Capture the cell that displays the provided text and extract its (x, y) central coordinate. 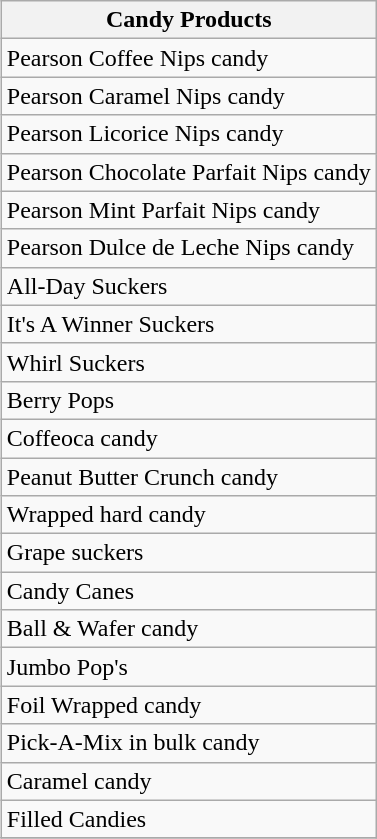
Pick-A-Mix in bulk candy (188, 743)
Caramel candy (188, 781)
Coffeoca candy (188, 438)
Pearson Mint Parfait Nips candy (188, 210)
Pearson Caramel Nips candy (188, 96)
Jumbo Pop's (188, 667)
Pearson Licorice Nips candy (188, 134)
Peanut Butter Crunch candy (188, 477)
Candy Products (188, 20)
Candy Canes (188, 591)
Berry Pops (188, 400)
It's A Winner Suckers (188, 324)
Pearson Chocolate Parfait Nips candy (188, 172)
All-Day Suckers (188, 286)
Grape suckers (188, 553)
Foil Wrapped candy (188, 705)
Filled Candies (188, 819)
Wrapped hard candy (188, 515)
Ball & Wafer candy (188, 629)
Pearson Dulce de Leche Nips candy (188, 248)
Whirl Suckers (188, 362)
Pearson Coffee Nips candy (188, 58)
